Return the [x, y] coordinate for the center point of the cell that contains the specified text.  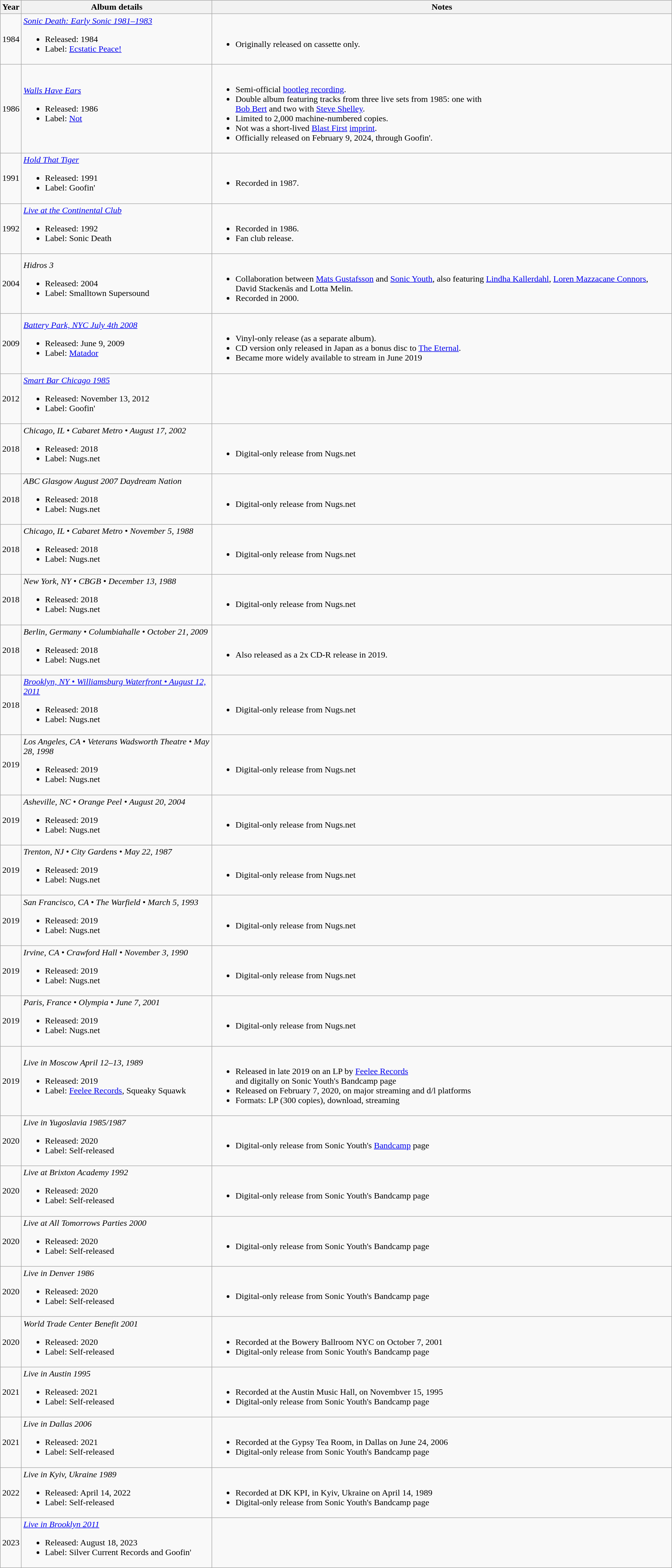
Walls Have EarsReleased: 1986Label: Not [117, 109]
Sonic Death: Early Sonic 1981–1983Released: 1984Label: Ecstatic Peace! [117, 39]
Berlin, Germany • Columbiahalle • October 21, 2009Released: 2018Label: Nugs.net [117, 650]
New York, NY • CBGB • December 13, 1988Released: 2018Label: Nugs.net [117, 599]
Los Angeles, CA • Veterans Wadsworth Theatre • May 28, 1998Released: 2019Label: Nugs.net [117, 765]
2004 [11, 283]
2022 [11, 1492]
Live in Dallas 2006Released: 2021Label: Self-released [117, 1442]
Live in Brooklyn 2011Released: August 18, 2023Label: Silver Current Records and Goofin' [117, 1543]
1986 [11, 109]
Chicago, IL • Cabaret Metro • August 17, 2002Released: 2018Label: Nugs.net [117, 449]
ABC Glasgow August 2007 Daydream NationReleased: 2018Label: Nugs.net [117, 499]
Live in Moscow April 12–13, 1989Released: 2019Label: Feelee Records, Squeaky Squawk [117, 1081]
Live in Yugoslavia 1985/1987Released: 2020Label: Self-released [117, 1141]
Hidros 3Released: 2004Label: Smalltown Supersound [117, 283]
Live at All Tomorrows Parties 2000Released: 2020Label: Self-released [117, 1241]
Hold That TigerReleased: 1991Label: Goofin' [117, 178]
Recorded at DK KPI, in Kyiv, Ukraine on April 14, 1989Digital-only release from Sonic Youth's Bandcamp page [442, 1492]
Notes [442, 7]
Recorded at the Bowery Ballroom NYC on October 7, 2001Digital-only release from Sonic Youth's Bandcamp page [442, 1342]
2012 [11, 399]
Irvine, CA • Crawford Hall • November 3, 1990Released: 2019Label: Nugs.net [117, 971]
2023 [11, 1543]
Live at the Continental ClubReleased: 1992Label: Sonic Death [117, 229]
World Trade Center Benefit 2001Released: 2020Label: Self-released [117, 1342]
Smart Bar Chicago 1985Released: November 13, 2012Label: Goofin' [117, 399]
Live in Denver 1986Released: 2020Label: Self-released [117, 1291]
Recorded at the Gypsy Tea Room, in Dallas on June 24, 2006Digital-only release from Sonic Youth's Bandcamp page [442, 1442]
Year [11, 7]
Asheville, NC • Orange Peel • August 20, 2004Released: 2019Label: Nugs.net [117, 820]
Battery Park, NYC July 4th 2008Released: June 9, 2009Label: Matador [117, 344]
2009 [11, 344]
Album details [117, 7]
Recorded in 1986.Fan club release. [442, 229]
Brooklyn, NY • Williamsburg Waterfront • August 12, 2011Released: 2018Label: Nugs.net [117, 705]
San Francisco, CA • The Warfield • March 5, 1993Released: 2019Label: Nugs.net [117, 920]
Trenton, NJ • City Gardens • May 22, 1987Released: 2019Label: Nugs.net [117, 870]
Live in Austin 1995Released: 2021Label: Self-released [117, 1392]
Chicago, IL • Cabaret Metro • November 5, 1988Released: 2018Label: Nugs.net [117, 549]
Live at Brixton Academy 1992Released: 2020Label: Self-released [117, 1191]
Recorded at the Austin Music Hall, on Novembver 15, 1995Digital-only release from Sonic Youth's Bandcamp page [442, 1392]
Live in Kyiv, Ukraine 1989Released: April 14, 2022Label: Self-released [117, 1492]
Paris, France • Olympia • June 7, 2001Released: 2019Label: Nugs.net [117, 1021]
Also released as a 2x CD-R release in 2019. [442, 650]
1991 [11, 178]
Recorded in 1987. [442, 178]
1992 [11, 229]
1984 [11, 39]
Originally released on cassette only. [442, 39]
